Return [X, Y] of the center of cell containing provided text 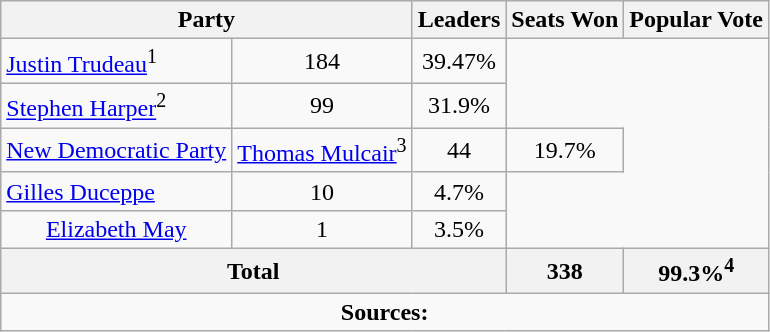
31.9% [459, 106]
Stephen Harper2 [116, 106]
Gilles Duceppe [116, 191]
Sources: [385, 312]
New Democratic Party [116, 150]
39.47% [459, 62]
Total [254, 272]
Seats Won [565, 20]
Thomas Mulcair3 [322, 150]
10 [322, 191]
Justin Trudeau1 [116, 62]
Leaders [459, 20]
Elizabeth May [116, 230]
1 [322, 230]
Party [206, 20]
44 [459, 150]
338 [565, 272]
19.7% [565, 150]
3.5% [459, 230]
4.7% [459, 191]
184 [322, 62]
Popular Vote [696, 20]
99 [322, 106]
99.3%4 [696, 272]
